Scan for the cell matching the given text and deliver its [x, y] coordinate at center. 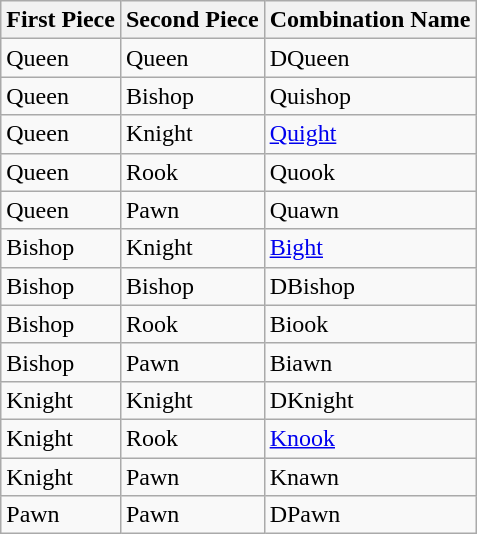
Bight [370, 248]
Quishop [370, 96]
DKnight [370, 400]
Biook [370, 324]
DQueen [370, 58]
DPawn [370, 515]
Biawn [370, 362]
Quawn [370, 210]
Quook [370, 172]
Knook [370, 438]
Quight [370, 134]
First Piece [61, 20]
DBishop [370, 286]
Second Piece [192, 20]
Combination Name [370, 20]
Knawn [370, 477]
